Search for the cell housing the specified text and yield its [X, Y] center coordinate. 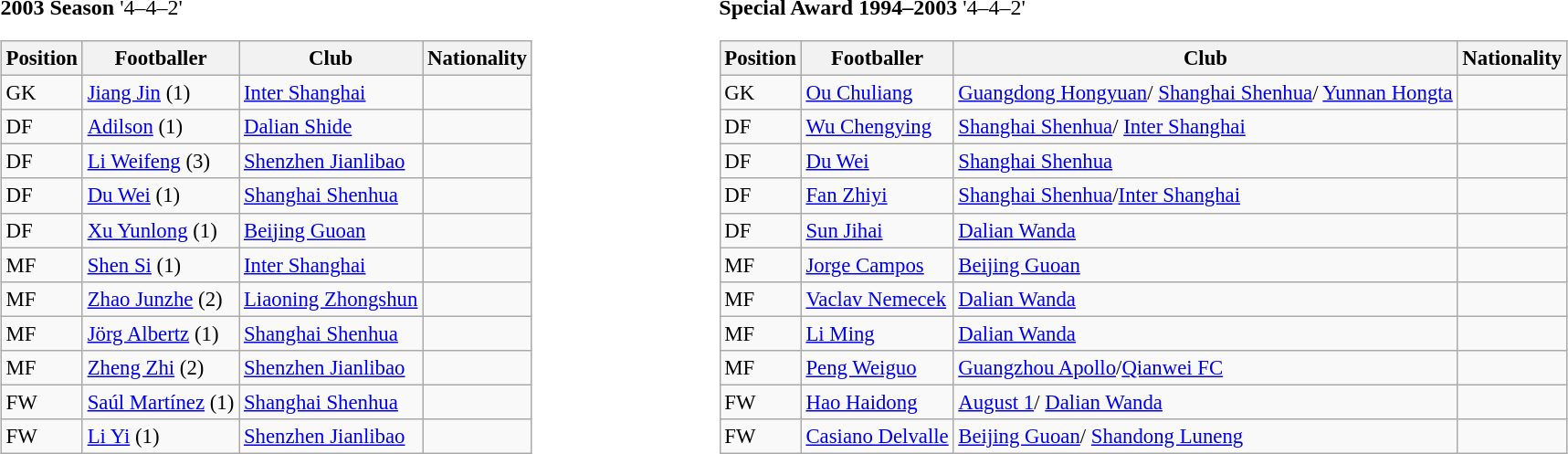
Peng Weiguo [877, 367]
Shanghai Shenhua/Inter Shanghai [1205, 195]
Guangdong Hongyuan/ Shanghai Shenhua/ Yunnan Hongta [1205, 93]
Adilson (1) [161, 127]
Wu Chengying [877, 127]
Saúl Martínez (1) [161, 402]
Jiang Jin (1) [161, 93]
Li Ming [877, 333]
Jörg Albertz (1) [161, 333]
Ou Chuliang [877, 93]
Hao Haidong [877, 402]
Dalian Shide [331, 127]
Du Wei [877, 162]
Casiano Delvalle [877, 437]
Xu Yunlong (1) [161, 230]
Shen Si (1) [161, 265]
Zhao Junzhe (2) [161, 299]
Fan Zhiyi [877, 195]
Beijing Guoan/ Shandong Luneng [1205, 437]
Jorge Campos [877, 265]
Vaclav Nemecek [877, 299]
Sun Jihai [877, 230]
Li Weifeng (3) [161, 162]
August 1/ Dalian Wanda [1205, 402]
Li Yi (1) [161, 437]
Du Wei (1) [161, 195]
Guangzhou Apollo/Qianwei FC [1205, 367]
Liaoning Zhongshun [331, 299]
Zheng Zhi (2) [161, 367]
Shanghai Shenhua/ Inter Shanghai [1205, 127]
